For the text-containing cell, return its midpoint in [X, Y] coordinate format. 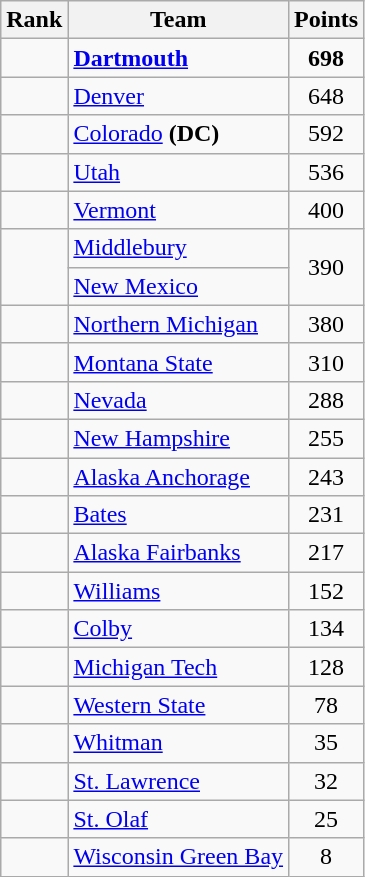
592 [326, 134]
Denver [178, 96]
255 [326, 438]
Northern Michigan [178, 324]
288 [326, 400]
134 [326, 629]
Montana State [178, 362]
New Hampshire [178, 438]
310 [326, 362]
231 [326, 515]
Rank [34, 20]
243 [326, 477]
Dartmouth [178, 58]
Colby [178, 629]
25 [326, 819]
Whitman [178, 743]
536 [326, 172]
Team [178, 20]
Wisconsin Green Bay [178, 857]
Vermont [178, 210]
Michigan Tech [178, 667]
Alaska Anchorage [178, 477]
380 [326, 324]
Alaska Fairbanks [178, 553]
128 [326, 667]
Points [326, 20]
400 [326, 210]
217 [326, 553]
Utah [178, 172]
New Mexico [178, 286]
32 [326, 781]
390 [326, 267]
Williams [178, 591]
35 [326, 743]
Middlebury [178, 248]
St. Lawrence [178, 781]
8 [326, 857]
Western State [178, 705]
152 [326, 591]
698 [326, 58]
Nevada [178, 400]
Colorado (DC) [178, 134]
Bates [178, 515]
St. Olaf [178, 819]
648 [326, 96]
78 [326, 705]
